Search for the cell housing the specified text and yield its (X, Y) center coordinate. 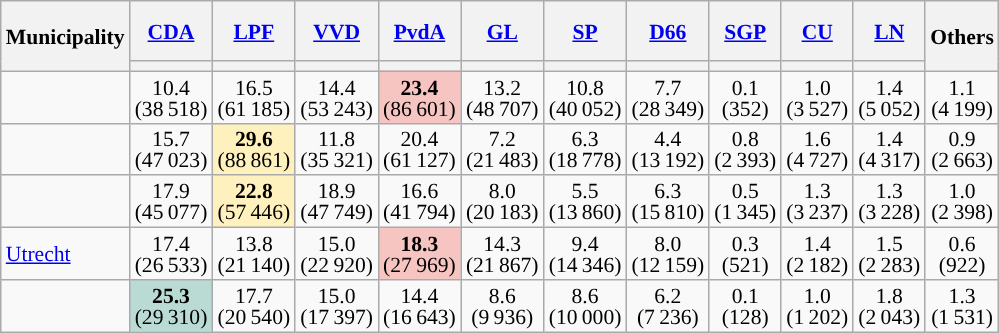
16.5(61 185) (254, 97)
17.7(20 540) (254, 306)
LN (889, 31)
1.1(4 199) (962, 97)
GL (502, 31)
15.0(17 397) (336, 306)
0.5(1 345) (745, 202)
0.1(128) (745, 306)
0.6(922) (962, 254)
1.0(2 398) (962, 202)
13.2(48 707) (502, 97)
VVD (336, 31)
Municipality (66, 36)
14.4(16 643) (420, 306)
29.6(88 861) (254, 149)
6.3(18 778) (586, 149)
1.6(4 727) (817, 149)
1.5(2 283) (889, 254)
5.5(13 860) (586, 202)
18.9(47 749) (336, 202)
0.8(2 393) (745, 149)
15.0(22 920) (336, 254)
22.8(57 446) (254, 202)
14.3(21 867) (502, 254)
1.0(3 527) (817, 97)
25.3(29 310) (172, 306)
7.2(21 483) (502, 149)
8.0(20 183) (502, 202)
SGP (745, 31)
1.8(2 043) (889, 306)
0.1(352) (745, 97)
Utrecht (66, 254)
D66 (668, 31)
11.8(35 321) (336, 149)
0.3(521) (745, 254)
1.4(5 052) (889, 97)
Others (962, 36)
18.3(27 969) (420, 254)
6.3(15 810) (668, 202)
23.4(86 601) (420, 97)
LPF (254, 31)
16.6(41 794) (420, 202)
1.4(4 317) (889, 149)
1.3(3 228) (889, 202)
1.3(3 237) (817, 202)
1.4(2 182) (817, 254)
PvdA (420, 31)
20.4(61 127) (420, 149)
15.7(47 023) (172, 149)
8.6(10 000) (586, 306)
1.3(1 531) (962, 306)
14.4(53 243) (336, 97)
17.9(45 077) (172, 202)
4.4(13 192) (668, 149)
SP (586, 31)
1.0(1 202) (817, 306)
CDA (172, 31)
13.8(21 140) (254, 254)
10.8(40 052) (586, 97)
6.2(7 236) (668, 306)
17.4(26 533) (172, 254)
8.6(9 936) (502, 306)
CU (817, 31)
9.4(14 346) (586, 254)
8.0(12 159) (668, 254)
0.9(2 663) (962, 149)
7.7(28 349) (668, 97)
10.4(38 518) (172, 97)
